Search for the cell housing the specified text and yield its (X, Y) center coordinate. 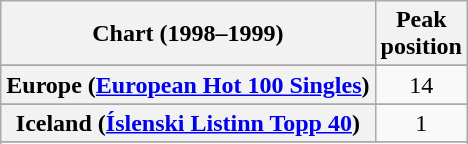
Peakposition (421, 34)
14 (421, 85)
Iceland (Íslenski Listinn Topp 40) (188, 123)
Chart (1998–1999) (188, 34)
1 (421, 123)
Europe (European Hot 100 Singles) (188, 85)
